Extract the [x, y] coordinate from the center of the cell holding the provided text.  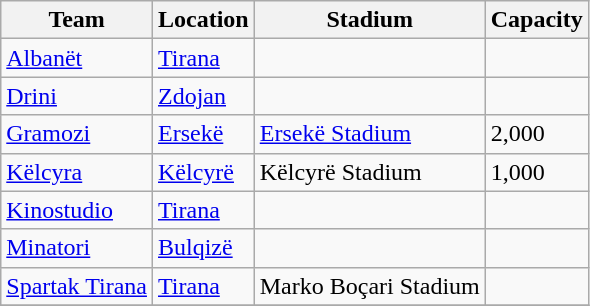
Stadium [370, 20]
Ersekë Stadium [370, 134]
Gramozi [77, 134]
Këlcyrë [203, 172]
Këlcyra [77, 172]
1,000 [536, 172]
Capacity [536, 20]
Minatori [77, 248]
Ersekë [203, 134]
Location [203, 20]
Këlcyrë Stadium [370, 172]
2,000 [536, 134]
Zdojan [203, 96]
Drini [77, 96]
Spartak Tirana [77, 286]
Bulqizë [203, 248]
Marko Boçari Stadium [370, 286]
Kinostudio [77, 210]
Albanët [77, 58]
Team [77, 20]
